Search for the cell housing the specified text and yield its [X, Y] center coordinate. 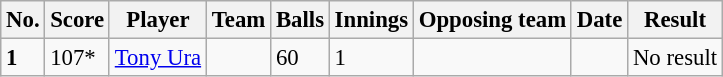
No result [676, 58]
Balls [300, 20]
Player [158, 20]
107* [78, 58]
Score [78, 20]
60 [300, 58]
Innings [371, 20]
Opposing team [492, 20]
Date [599, 20]
Team [238, 20]
Tony Ura [158, 58]
No. [23, 20]
Result [676, 20]
